Locate the cell with the specified text and output its [x, y] center coordinate. 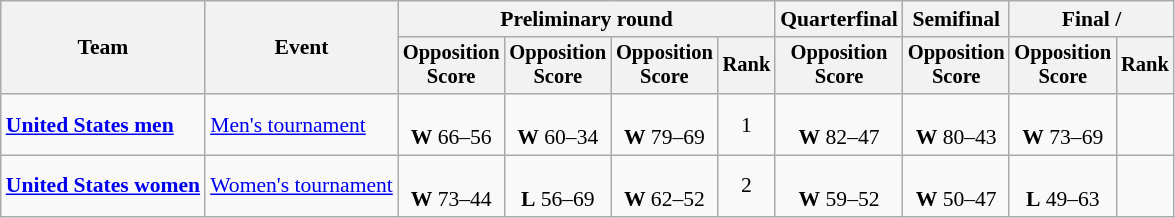
Semifinal [956, 19]
W 50–47 [956, 186]
W 59–52 [839, 186]
W 73–44 [452, 186]
W 73–69 [1062, 124]
Team [103, 48]
Women's tournament [302, 186]
Preliminary round [586, 19]
W 60–34 [558, 124]
Event [302, 48]
L 56–69 [558, 186]
W 79–69 [664, 124]
L 49–63 [1062, 186]
Men's tournament [302, 124]
1 [747, 124]
Final / [1091, 19]
2 [747, 186]
United States women [103, 186]
W 80–43 [956, 124]
W 62–52 [664, 186]
W 82–47 [839, 124]
W 66–56 [452, 124]
Quarterfinal [839, 19]
United States men [103, 124]
